Detect which cell encompasses the target text, then output its (x, y) center coordinate. 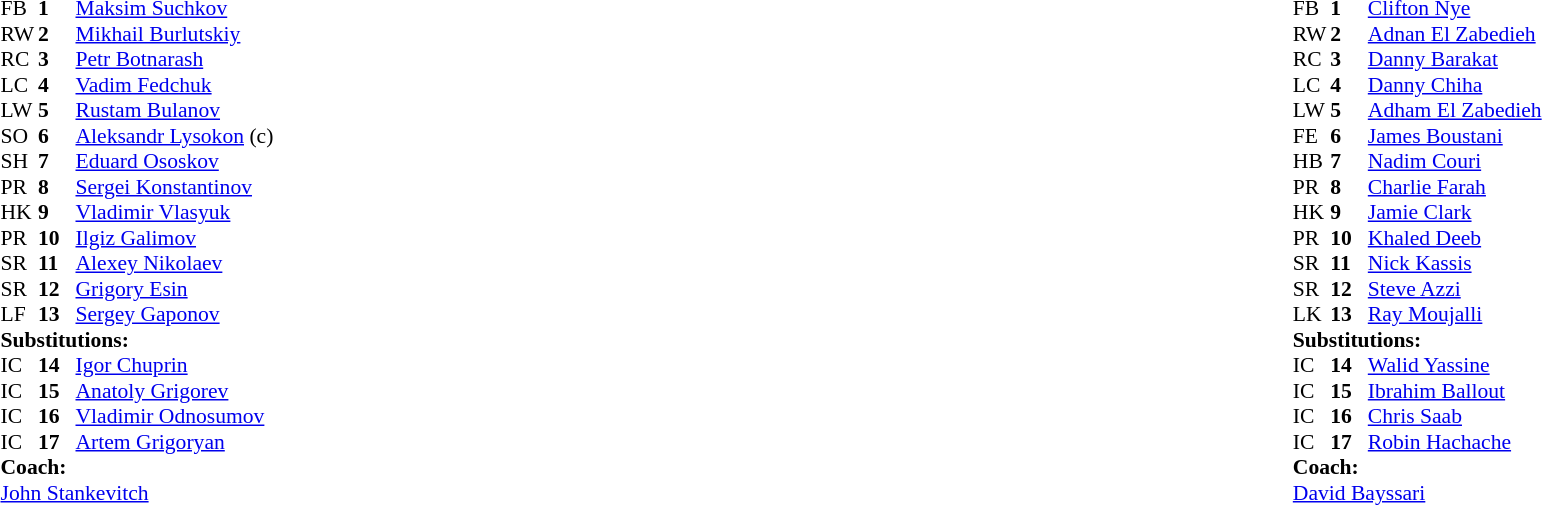
Alexey Nikolaev (175, 263)
Vladimir Vlasyuk (175, 213)
Ilgiz Galimov (175, 238)
Igor Chuprin (175, 365)
Danny Barakat (1455, 59)
SH (19, 161)
Eduard Ososkov (175, 161)
Aleksandr Lysokon (c) (175, 136)
LK (1312, 315)
Khaled Deeb (1455, 238)
Petr Botnarash (175, 59)
Adnan El Zabedieh (1455, 34)
Nadim Couri (1455, 161)
Rustam Bulanov (175, 111)
Walid Yassine (1455, 365)
Mikhail Burlutskiy (175, 34)
Adham El Zabedieh (1455, 111)
HB (1312, 161)
Vladimir Odnosumov (175, 417)
James Boustani (1455, 136)
Robin Hachache (1455, 442)
Anatoly Grigorev (175, 391)
Grigory Esin (175, 289)
Sergei Konstantinov (175, 187)
Artem Grigoryan (175, 442)
Chris Saab (1455, 417)
Charlie Farah (1455, 187)
Ibrahim Ballout (1455, 391)
Vadim Fedchuk (175, 85)
Ray Moujalli (1455, 315)
Jamie Clark (1455, 213)
FE (1312, 136)
Danny Chiha (1455, 85)
Steve Azzi (1455, 289)
LF (19, 315)
Nick Kassis (1455, 263)
SO (19, 136)
Sergey Gaponov (175, 315)
